Determine the [x, y] coordinate at the center of the cell enclosing the given text.  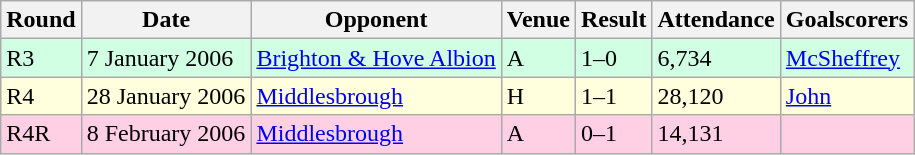
28,120 [716, 96]
28 January 2006 [166, 96]
Result [614, 20]
Attendance [716, 20]
R4 [41, 96]
R3 [41, 58]
7 January 2006 [166, 58]
John [846, 96]
R4R [41, 134]
0–1 [614, 134]
McSheffrey [846, 58]
1–1 [614, 96]
6,734 [716, 58]
Venue [538, 20]
8 February 2006 [166, 134]
Date [166, 20]
1–0 [614, 58]
14,131 [716, 134]
Opponent [376, 20]
Round [41, 20]
Brighton & Hove Albion [376, 58]
H [538, 96]
Goalscorers [846, 20]
